Determine the [x, y] coordinate at the center of the cell enclosing the given text.  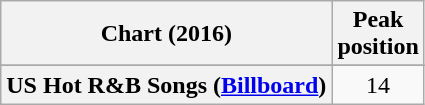
US Hot R&B Songs (Billboard) [166, 85]
Peak position [378, 34]
14 [378, 85]
Chart (2016) [166, 34]
